For the text-containing cell, return its midpoint in (x, y) coordinate format. 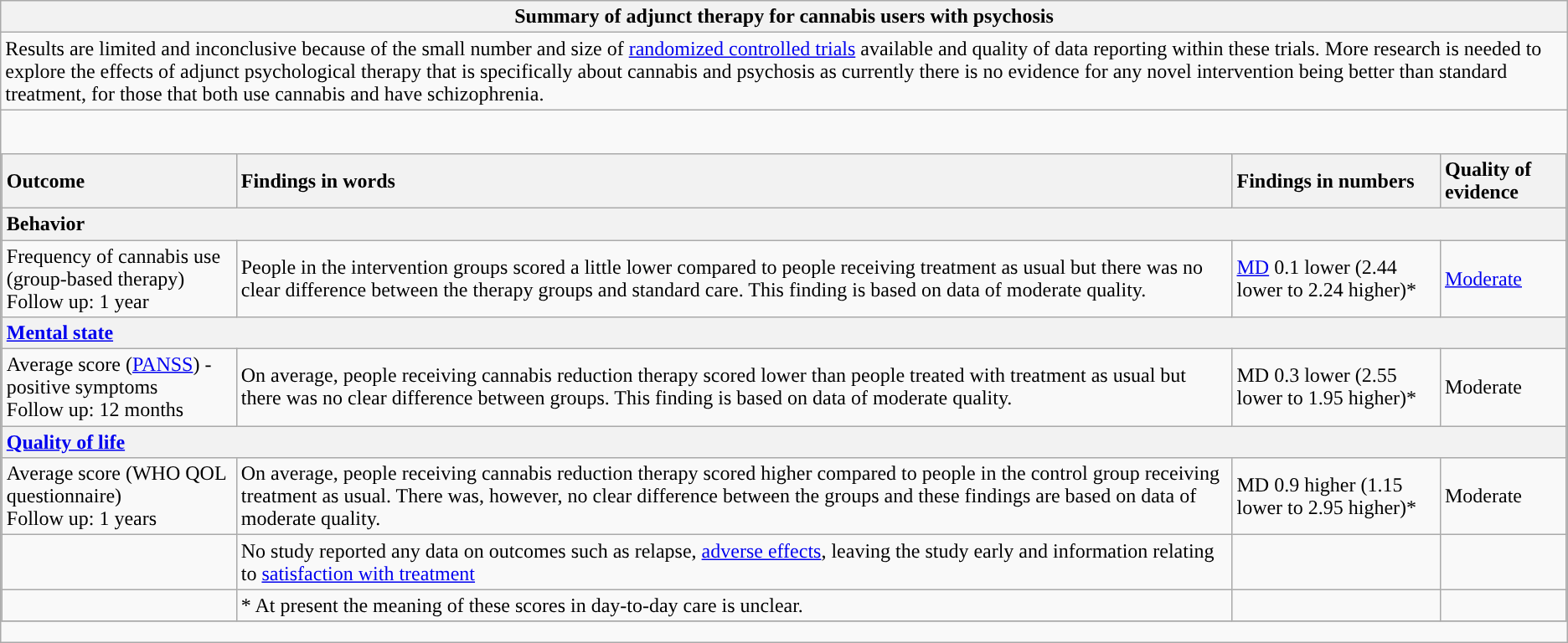
Findings in words (734, 181)
* At present the meaning of these scores in day-to-day care is unclear. (734, 605)
Quality of life (784, 442)
Outcome (119, 181)
Average score (PANSS) - positive symptomsFollow up: 12 months (119, 388)
Summary of adjunct therapy for cannabis users with psychosis (784, 17)
Frequency of cannabis use(group-based therapy)Follow up: 1 year (119, 278)
MD 0.9 higher (1.15 lower to 2.95 higher)* (1337, 496)
MD 0.1 lower (2.44 lower to 2.24 higher)* (1337, 278)
Behavior (784, 224)
Mental state (784, 333)
Findings in numbers (1337, 181)
MD 0.3 lower (2.55 lower to 1.95 higher)* (1337, 388)
Average score (WHO QOL questionnaire)Follow up: 1 years (119, 496)
Quality of evidence (1503, 181)
